Search for the cell housing the specified text and yield its (x, y) center coordinate. 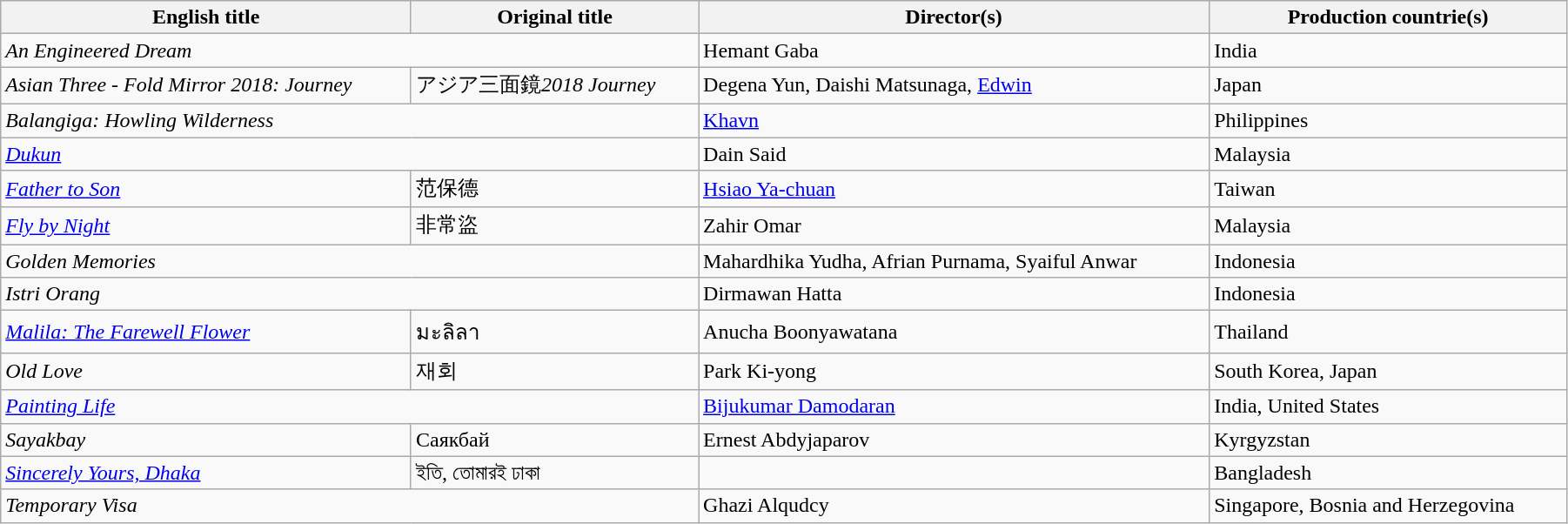
Dukun (350, 154)
Painting Life (350, 406)
Zahir Omar (954, 226)
Original title (554, 17)
Kyrgyzstan (1389, 440)
An Engineered Dream (350, 50)
Golden Memories (350, 261)
Degena Yun, Daishi Matsunaga, Edwin (954, 85)
ইতি, তোমারই ঢাকা (554, 473)
Thailand (1389, 333)
Ernest Abdyjaparov (954, 440)
Temporary Visa (350, 506)
English title (206, 17)
Park Ki-yong (954, 371)
Japan (1389, 85)
มะลิลา (554, 333)
Father to Son (206, 190)
Bangladesh (1389, 473)
Sayakbay (206, 440)
Bijukumar Damodaran (954, 406)
Fly by Night (206, 226)
India (1389, 50)
Old Love (206, 371)
Khavn (954, 120)
Malila: The Farewell Flower (206, 333)
Production countrie(s) (1389, 17)
Hsiao Ya-chuan (954, 190)
Dain Said (954, 154)
Istri Orang (350, 294)
Philippines (1389, 120)
Director(s) (954, 17)
Hemant Gaba (954, 50)
Mahardhika Yudha, Afrian Purnama, Syaiful Anwar (954, 261)
Singapore, Bosnia and Herzegovina (1389, 506)
Balangiga: Howling Wilderness (350, 120)
South Korea, Japan (1389, 371)
Саякбай (554, 440)
재회 (554, 371)
非常盜 (554, 226)
Taiwan (1389, 190)
范保德 (554, 190)
India, United States (1389, 406)
Asian Three - Fold Mirror 2018: Journey (206, 85)
Sincerely Yours, Dhaka (206, 473)
Dirmawan Hatta (954, 294)
Ghazi Alqudcy (954, 506)
アジア三面鏡2018 Journey (554, 85)
Anucha Boonyawatana (954, 333)
